Detect which cell encompasses the target text, then output its [X, Y] center coordinate. 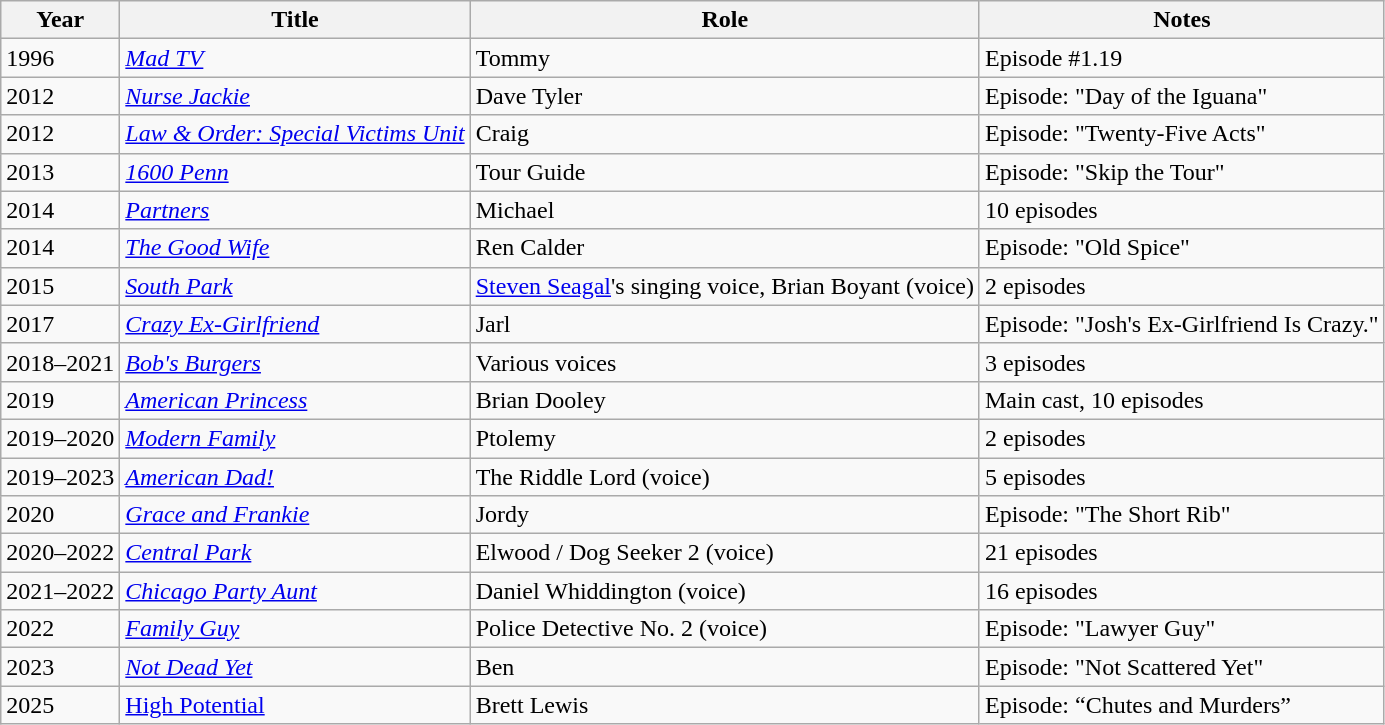
Central Park [295, 553]
Law & Order: Special Victims Unit [295, 134]
Brett Lewis [724, 705]
Episode: "The Short Rib" [1182, 515]
Episode: "Skip the Tour" [1182, 172]
South Park [295, 286]
American Dad! [295, 477]
Mad TV [295, 58]
Bob's Burgers [295, 362]
21 episodes [1182, 553]
High Potential [295, 705]
Episode: "Not Scattered Yet" [1182, 667]
16 episodes [1182, 591]
American Princess [295, 400]
Partners [295, 210]
Nurse Jackie [295, 96]
2020 [60, 515]
Episode #1.19 [1182, 58]
Grace and Frankie [295, 515]
Michael [724, 210]
3 episodes [1182, 362]
Role [724, 20]
2020–2022 [60, 553]
Police Detective No. 2 (voice) [724, 629]
2025 [60, 705]
Episode: "Josh's Ex-Girlfriend Is Crazy." [1182, 324]
Year [60, 20]
Not Dead Yet [295, 667]
Chicago Party Aunt [295, 591]
2013 [60, 172]
Brian Dooley [724, 400]
Main cast, 10 episodes [1182, 400]
Family Guy [295, 629]
Jarl [724, 324]
Ptolemy [724, 438]
Dave Tyler [724, 96]
The Riddle Lord (voice) [724, 477]
2019–2020 [60, 438]
2019–2023 [60, 477]
Jordy [724, 515]
2021–2022 [60, 591]
Various voices [724, 362]
Crazy Ex-Girlfriend [295, 324]
Ren Calder [724, 248]
Modern Family [295, 438]
1996 [60, 58]
Episode: "Day of the Iguana" [1182, 96]
Craig [724, 134]
Episode: “Chutes and Murders” [1182, 705]
Episode: "Lawyer Guy" [1182, 629]
2015 [60, 286]
Ben [724, 667]
2019 [60, 400]
2018–2021 [60, 362]
Episode: "Old Spice" [1182, 248]
2022 [60, 629]
5 episodes [1182, 477]
Daniel Whiddington (voice) [724, 591]
2017 [60, 324]
Tommy [724, 58]
2023 [60, 667]
Notes [1182, 20]
1600 Penn [295, 172]
Title [295, 20]
10 episodes [1182, 210]
Steven Seagal's singing voice, Brian Boyant (voice) [724, 286]
Episode: "Twenty-Five Acts" [1182, 134]
The Good Wife [295, 248]
Tour Guide [724, 172]
Elwood / Dog Seeker 2 (voice) [724, 553]
